Return (x, y) of the center of cell containing provided text 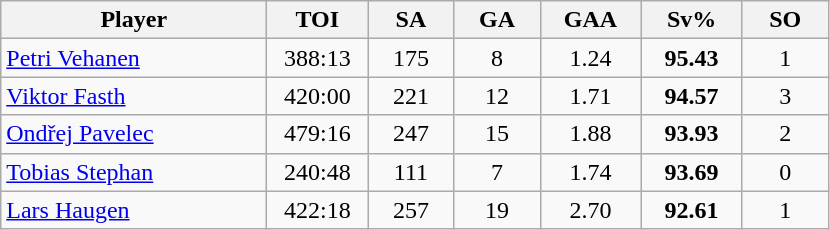
Sv% (692, 20)
247 (411, 134)
175 (411, 58)
0 (785, 172)
111 (411, 172)
Petri Vehanen (134, 58)
93.69 (692, 172)
7 (497, 172)
Viktor Fasth (134, 96)
8 (497, 58)
92.61 (692, 210)
2.70 (590, 210)
479:16 (318, 134)
12 (497, 96)
422:18 (318, 210)
Player (134, 20)
93.93 (692, 134)
Ondřej Pavelec (134, 134)
94.57 (692, 96)
257 (411, 210)
221 (411, 96)
SO (785, 20)
SA (411, 20)
19 (497, 210)
240:48 (318, 172)
1.71 (590, 96)
TOI (318, 20)
15 (497, 134)
420:00 (318, 96)
1.24 (590, 58)
Tobias Stephan (134, 172)
GAA (590, 20)
3 (785, 96)
1.88 (590, 134)
Lars Haugen (134, 210)
95.43 (692, 58)
388:13 (318, 58)
1.74 (590, 172)
GA (497, 20)
2 (785, 134)
